Locate the cell with the specified text and output its (X, Y) center coordinate. 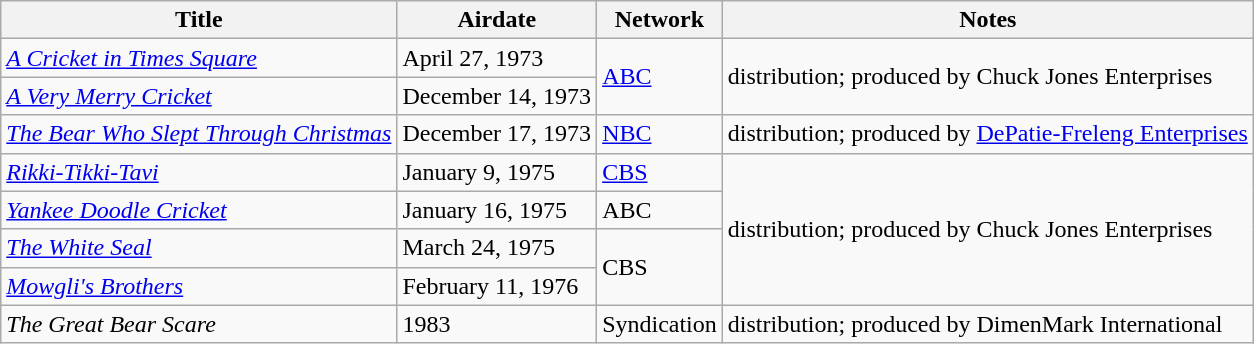
January 9, 1975 (497, 172)
Mowgli's Brothers (199, 286)
Notes (988, 20)
February 11, 1976 (497, 286)
1983 (497, 324)
January 16, 1975 (497, 210)
Airdate (497, 20)
A Very Merry Cricket (199, 96)
Network (660, 20)
Title (199, 20)
A Cricket in Times Square (199, 58)
distribution; produced by DimenMark International (988, 324)
Syndication (660, 324)
The Bear Who Slept Through Christmas (199, 134)
December 14, 1973 (497, 96)
December 17, 1973 (497, 134)
April 27, 1973 (497, 58)
March 24, 1975 (497, 248)
NBC (660, 134)
The Great Bear Scare (199, 324)
Rikki-Tikki-Tavi (199, 172)
distribution; produced by DePatie-Freleng Enterprises (988, 134)
Yankee Doodle Cricket (199, 210)
The White Seal (199, 248)
